Capture the cell that displays the provided text and extract its (X, Y) central coordinate. 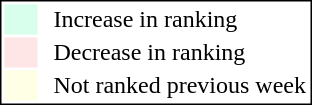
Decrease in ranking (180, 53)
Increase in ranking (180, 19)
Not ranked previous week (180, 85)
